Capture the cell that displays the provided text and extract its [x, y] central coordinate. 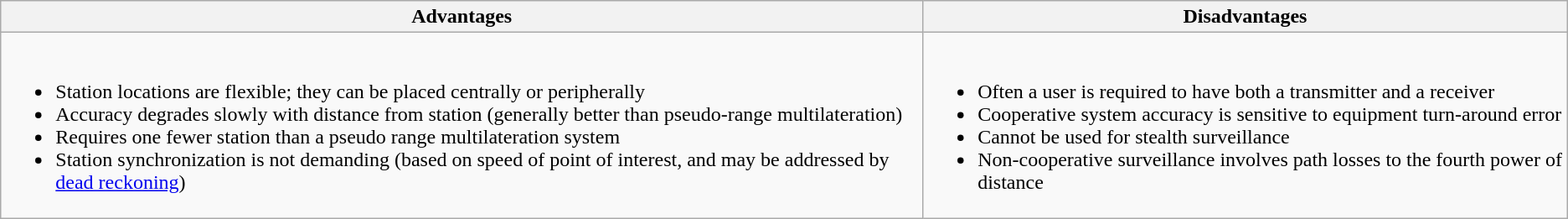
Disadvantages [1246, 17]
Advantages [462, 17]
